Extract the [x, y] coordinate from the center of the cell holding the provided text.  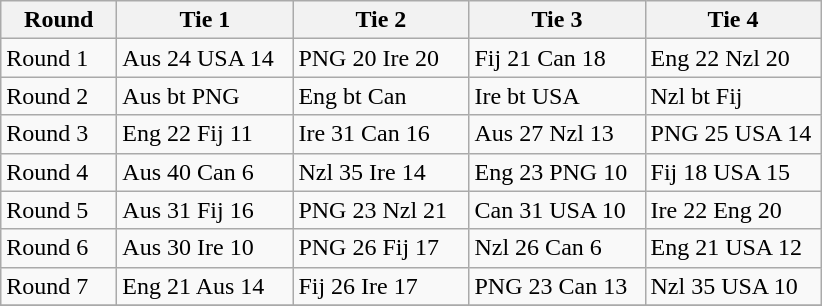
Ire 22 Eng 20 [733, 210]
Tie 4 [733, 20]
Eng bt Can [381, 96]
Fij 26 Ire 17 [381, 286]
Round 2 [59, 96]
Nzl 35 Ire 14 [381, 172]
Tie 3 [557, 20]
Eng 22 Fij 11 [205, 134]
Tie 1 [205, 20]
Eng 21 USA 12 [733, 248]
Round 5 [59, 210]
Ire bt USA [557, 96]
Aus 27 Nzl 13 [557, 134]
PNG 23 Can 13 [557, 286]
Round 7 [59, 286]
Aus bt PNG [205, 96]
Aus 31 Fij 16 [205, 210]
Ire 31 Can 16 [381, 134]
Round 3 [59, 134]
Round 4 [59, 172]
Round 6 [59, 248]
Fij 18 USA 15 [733, 172]
PNG 25 USA 14 [733, 134]
Fij 21 Can 18 [557, 58]
Tie 2 [381, 20]
Round 1 [59, 58]
Can 31 USA 10 [557, 210]
Aus 40 Can 6 [205, 172]
Eng 22 Nzl 20 [733, 58]
Eng 21 Aus 14 [205, 286]
Nzl 26 Can 6 [557, 248]
Aus 24 USA 14 [205, 58]
Eng 23 PNG 10 [557, 172]
PNG 23 Nzl 21 [381, 210]
Round [59, 20]
PNG 26 Fij 17 [381, 248]
PNG 20 Ire 20 [381, 58]
Aus 30 Ire 10 [205, 248]
Nzl 35 USA 10 [733, 286]
Nzl bt Fij [733, 96]
